Output the (x, y) coordinate of the center of the cell containing the given text.  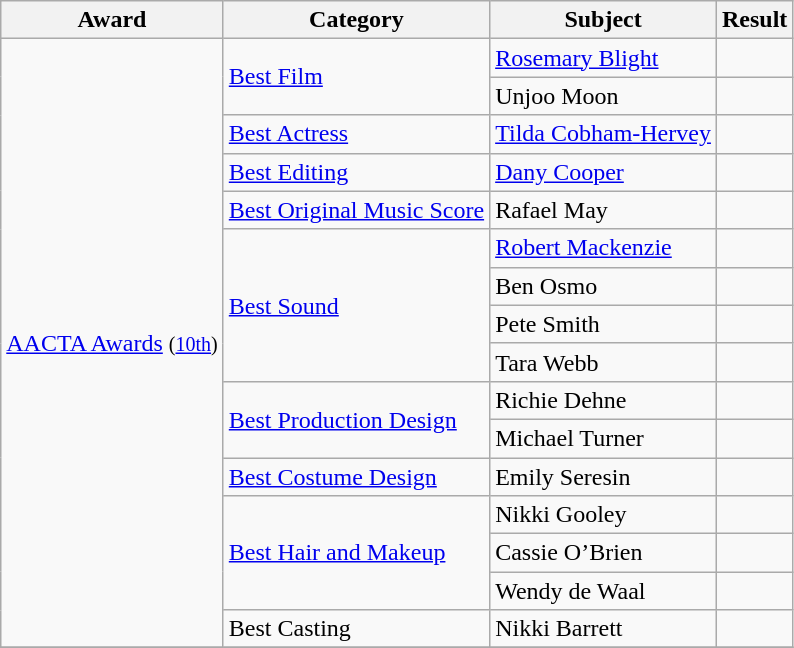
Robert Mackenzie (604, 248)
Result (754, 20)
Best Film (356, 77)
Michael Turner (604, 438)
Best Production Design (356, 419)
Rosemary Blight (604, 58)
Best Actress (356, 134)
Award (112, 20)
Best Editing (356, 172)
Nikki Gooley (604, 515)
Best Hair and Makeup (356, 553)
Pete Smith (604, 324)
Rafael May (604, 210)
Emily Seresin (604, 477)
Tilda Cobham-Hervey (604, 134)
Tara Webb (604, 362)
Dany Cooper (604, 172)
Wendy de Waal (604, 591)
Nikki Barrett (604, 629)
Best Original Music Score (356, 210)
Best Sound (356, 305)
Best Costume Design (356, 477)
Unjoo Moon (604, 96)
Category (356, 20)
Ben Osmo (604, 286)
Cassie O’Brien (604, 553)
Subject (604, 20)
AACTA Awards (10th) (112, 344)
Richie Dehne (604, 400)
Best Casting (356, 629)
